From the cell containing the given text, extract its center point as (X, Y) coordinate. 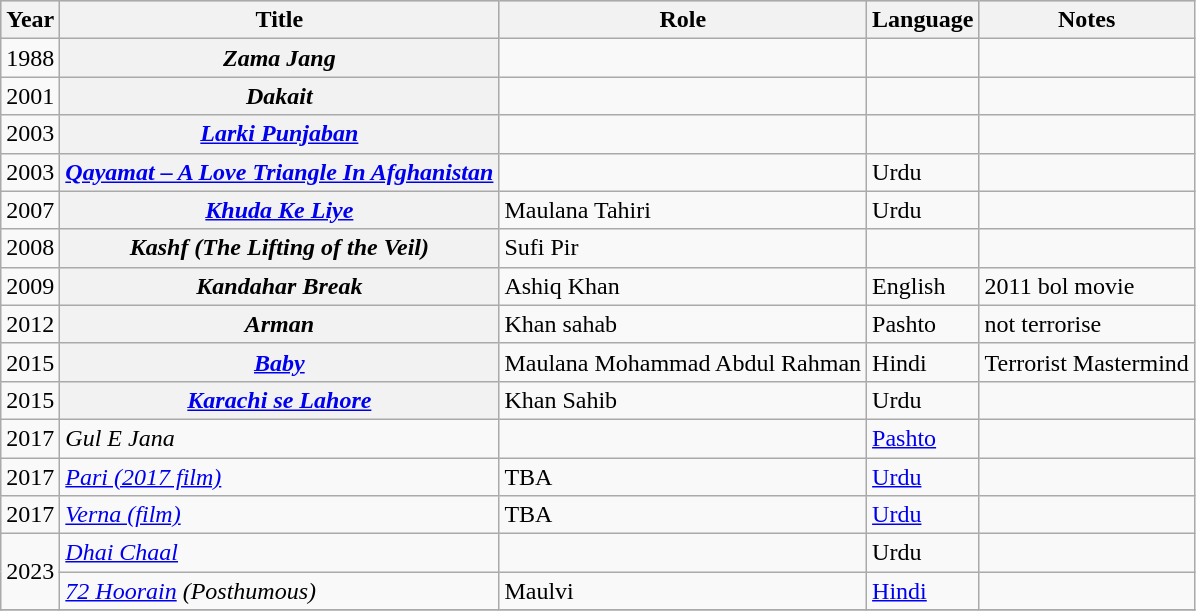
Kashf (The Lifting of the Veil) (280, 248)
2012 (30, 324)
Sufi Pir (683, 248)
Terrorist Mastermind (1086, 362)
Zama Jang (280, 58)
Qayamat – A Love Triangle In Afghanistan (280, 172)
2023 (30, 572)
not terrorise (1086, 324)
English (923, 286)
Verna (film) (280, 515)
2001 (30, 96)
Kandahar Break (280, 286)
2011 bol movie (1086, 286)
Ashiq Khan (683, 286)
Dhai Chaal (280, 553)
Maulana Tahiri (683, 210)
Role (683, 20)
Maulana Mohammad Abdul Rahman (683, 362)
2009 (30, 286)
72 Hoorain (Posthumous) (280, 591)
Khuda Ke Liye (280, 210)
Notes (1086, 20)
Karachi se Lahore (280, 400)
Baby (280, 362)
Khan sahab (683, 324)
1988 (30, 58)
Language (923, 20)
Arman (280, 324)
Year (30, 20)
Khan Sahib (683, 400)
2008 (30, 248)
Larki Punjaban (280, 134)
2007 (30, 210)
Maulvi (683, 591)
Pari (2017 film) (280, 477)
Gul E Jana (280, 438)
Dakait (280, 96)
Title (280, 20)
